From the cell containing the given text, extract its center point as (x, y) coordinate. 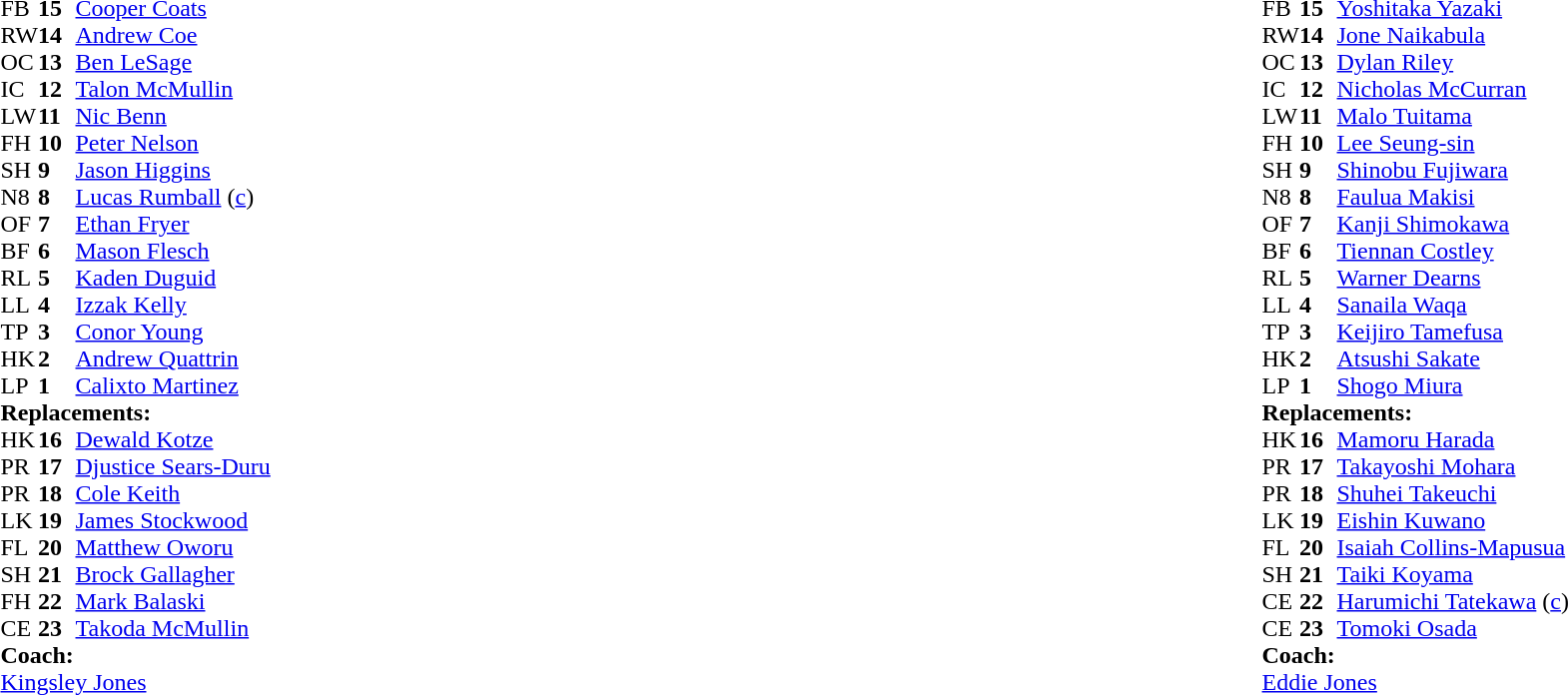
Mark Balaski (174, 601)
Cole Keith (174, 493)
Andrew Quattrin (174, 359)
Coach: (135, 655)
Takoda McMullin (174, 629)
Brock Gallagher (174, 575)
Calixto Martinez (174, 385)
Conor Young (174, 332)
Peter Nelson (174, 144)
Nic Benn (174, 116)
Lucas Rumball (c) (174, 198)
Replacements: (135, 413)
Ethan Fryer (174, 224)
Kaden Duguid (174, 278)
Matthew Oworu (174, 547)
Mason Flesch (174, 252)
Andrew Coe (174, 36)
Jason Higgins (174, 170)
James Stockwood (174, 521)
Dewald Kotze (174, 439)
Djustice Sears-Duru (174, 467)
Talon McMullin (174, 90)
Ben LeSage (174, 62)
Izzak Kelly (174, 306)
